Capture the cell that displays the provided text and extract its (X, Y) central coordinate. 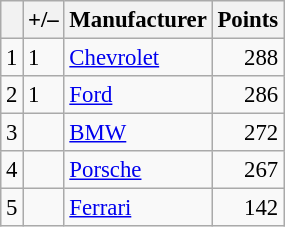
272 (248, 133)
5 (12, 208)
Ford (138, 95)
BMW (138, 133)
2 (12, 95)
267 (248, 170)
Chevrolet (138, 58)
Points (248, 20)
Manufacturer (138, 20)
Ferrari (138, 208)
+/– (44, 20)
Porsche (138, 170)
142 (248, 208)
4 (12, 170)
288 (248, 58)
3 (12, 133)
286 (248, 95)
